Scan for the cell matching the given text and deliver its (x, y) coordinate at center. 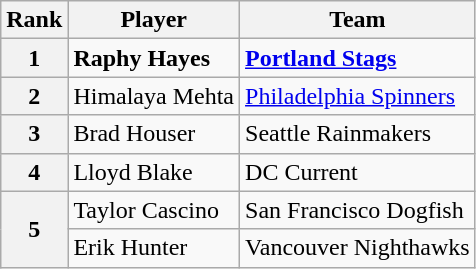
Team (358, 20)
4 (34, 172)
Vancouver Nighthawks (358, 248)
Brad Houser (154, 134)
Philadelphia Spinners (358, 96)
3 (34, 134)
Erik Hunter (154, 248)
Himalaya Mehta (154, 96)
Player (154, 20)
2 (34, 96)
Portland Stags (358, 58)
Taylor Cascino (154, 210)
San Francisco Dogfish (358, 210)
Raphy Hayes (154, 58)
5 (34, 229)
Seattle Rainmakers (358, 134)
Rank (34, 20)
Lloyd Blake (154, 172)
DC Current (358, 172)
1 (34, 58)
